Capture the cell that displays the provided text and extract its [x, y] central coordinate. 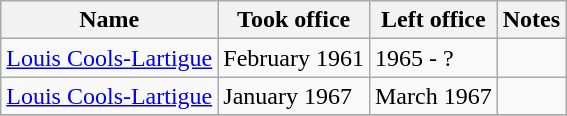
March 1967 [433, 96]
January 1967 [294, 96]
Left office [433, 20]
Notes [531, 20]
Name [110, 20]
1965 - ? [433, 58]
Took office [294, 20]
February 1961 [294, 58]
